From the cell containing the given text, extract its center point as (X, Y) coordinate. 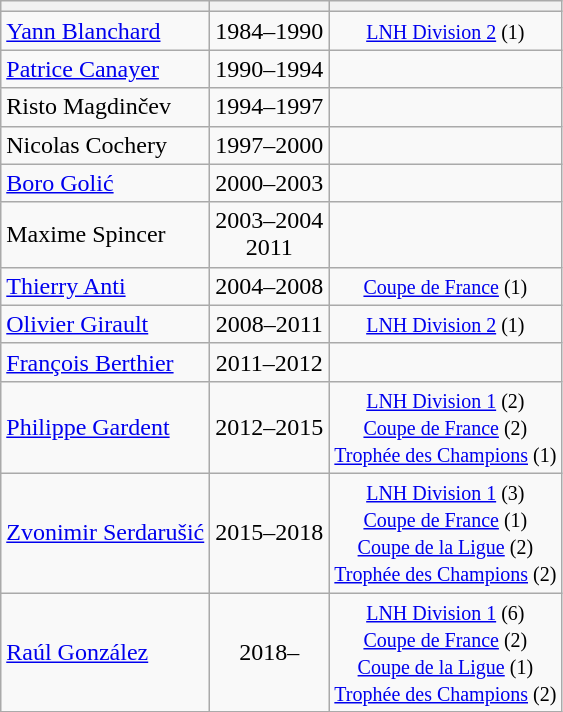
Maxime Spincer (106, 234)
2003–2004 2011 (270, 234)
2008–2011 (270, 324)
1990–1994 (270, 69)
1984–1990 (270, 31)
2000–2003 (270, 183)
2004–2008 (270, 286)
2011–2012 (270, 362)
1994–1997 (270, 107)
Nicolas Cochery (106, 145)
Risto Magdinčev (106, 107)
2012–2015 (270, 427)
Zvonimir Serdarušić (106, 532)
Philippe Gardent (106, 427)
Coupe de France (1) (446, 286)
LNH Division 1 (3)Coupe de France (1)Coupe de la Ligue (2)Trophée des Champions (2) (446, 532)
LNH Division 1 (2)Coupe de France (2)Trophée des Champions (1) (446, 427)
2018– (270, 652)
2015–2018 (270, 532)
Yann Blanchard (106, 31)
François Berthier (106, 362)
Boro Golić (106, 183)
Raúl González (106, 652)
Olivier Girault (106, 324)
1997–2000 (270, 145)
Patrice Canayer (106, 69)
Thierry Anti (106, 286)
LNH Division 1 (6)Coupe de France (2)Coupe de la Ligue (1)Trophée des Champions (2) (446, 652)
